Locate the cell with the specified text and output its [x, y] center coordinate. 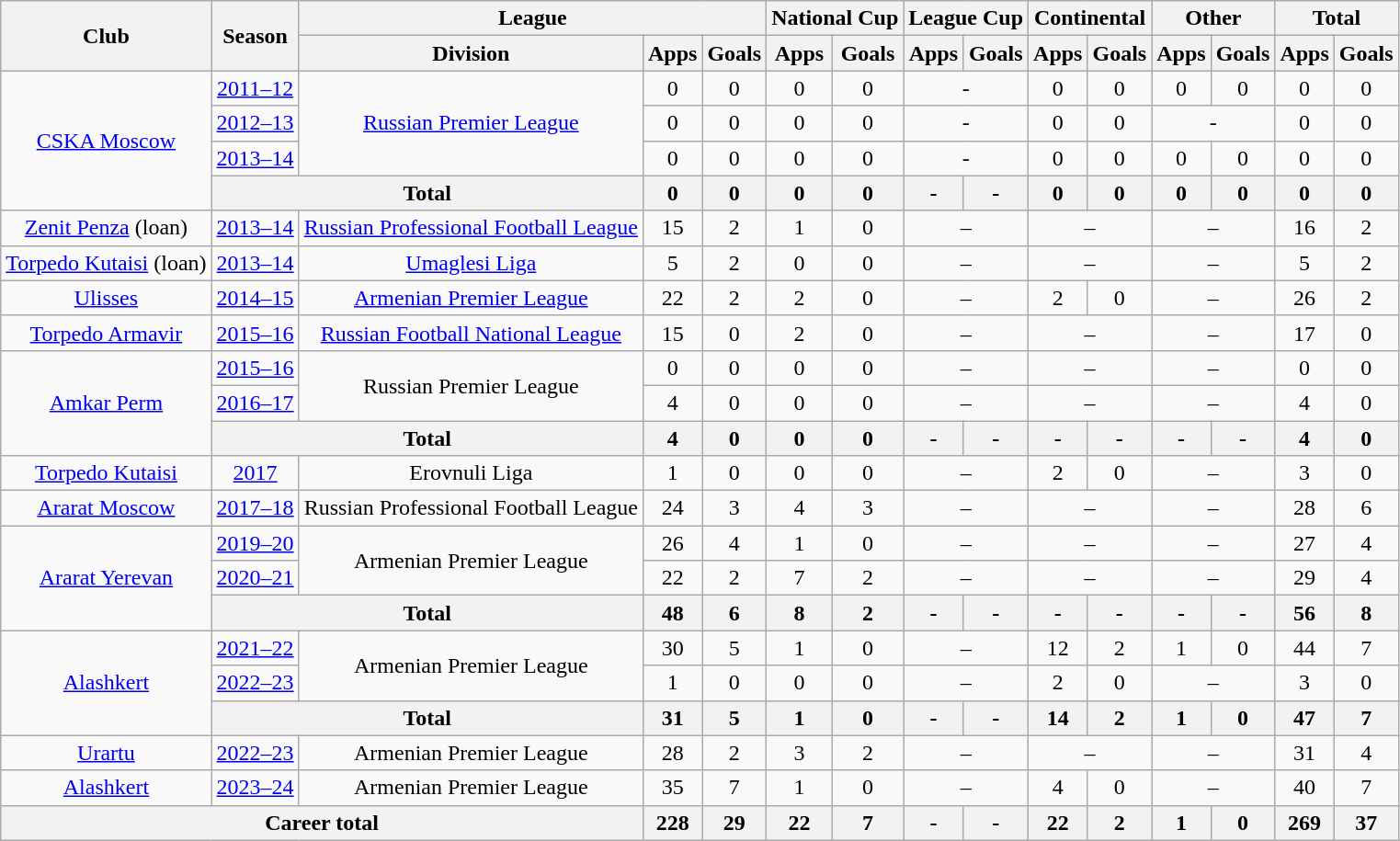
35 [672, 788]
2011–12 [256, 88]
Zenit Penza (loan) [107, 228]
2014–15 [256, 298]
National Cup [835, 18]
2017–18 [256, 508]
14 [1058, 718]
Continental [1090, 18]
2012–13 [256, 123]
40 [1304, 788]
Russian Football National League [471, 333]
League [533, 18]
48 [672, 613]
Other [1213, 18]
12 [1058, 648]
CSKA Moscow [107, 141]
27 [1304, 543]
44 [1304, 648]
2021–22 [256, 648]
Club [107, 36]
30 [672, 648]
37 [1366, 823]
Erovnuli Liga [471, 473]
Career total [322, 823]
Ararat Moscow [107, 508]
24 [672, 508]
17 [1304, 333]
269 [1304, 823]
Torpedo Armavir [107, 333]
Torpedo Kutaisi [107, 473]
2020–21 [256, 578]
Ararat Yerevan [107, 578]
56 [1304, 613]
2016–17 [256, 403]
2017 [256, 473]
16 [1304, 228]
League Cup [966, 18]
Torpedo Kutaisi (loan) [107, 263]
Umaglesi Liga [471, 263]
Season [256, 36]
2019–20 [256, 543]
228 [672, 823]
Division [471, 53]
2023–24 [256, 788]
47 [1304, 718]
Urartu [107, 753]
Ulisses [107, 298]
Amkar Perm [107, 403]
